Extract the (X, Y) coordinate from the center of the cell holding the provided text.  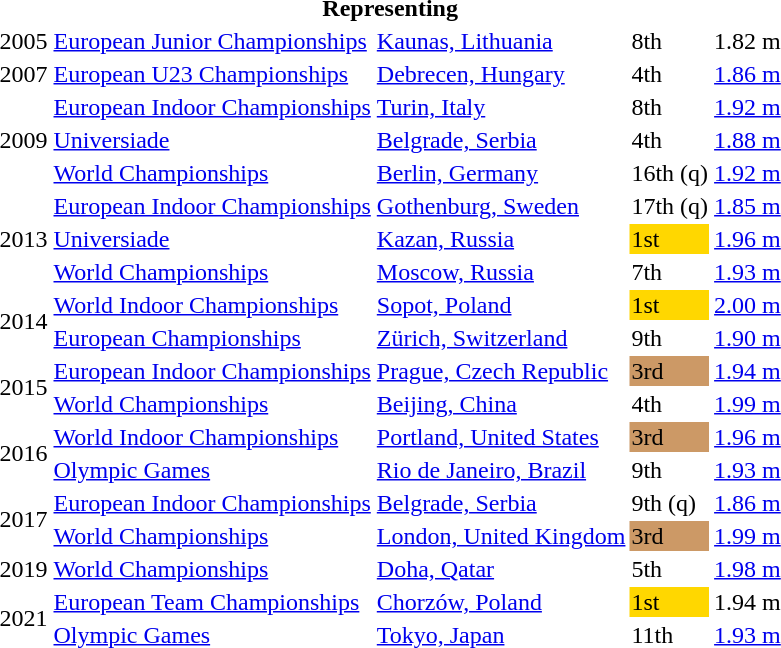
European U23 Championships (212, 74)
16th (q) (670, 173)
9th (q) (670, 503)
Portland, United States (501, 437)
European Team Championships (212, 602)
5th (670, 569)
Beijing, China (501, 404)
Sopot, Poland (501, 305)
Chorzów, Poland (501, 602)
17th (q) (670, 206)
Prague, Czech Republic (501, 371)
Turin, Italy (501, 107)
Berlin, Germany (501, 173)
Moscow, Russia (501, 272)
Zürich, Switzerland (501, 338)
Kazan, Russia (501, 239)
London, United Kingdom (501, 536)
Olympic Games (212, 470)
Doha, Qatar (501, 569)
European Junior Championships (212, 41)
Kaunas, Lithuania (501, 41)
European Championships (212, 338)
Gothenburg, Sweden (501, 206)
Debrecen, Hungary (501, 74)
7th (670, 272)
Rio de Janeiro, Brazil (501, 470)
